From the cell containing the given text, extract its center point as [X, Y] coordinate. 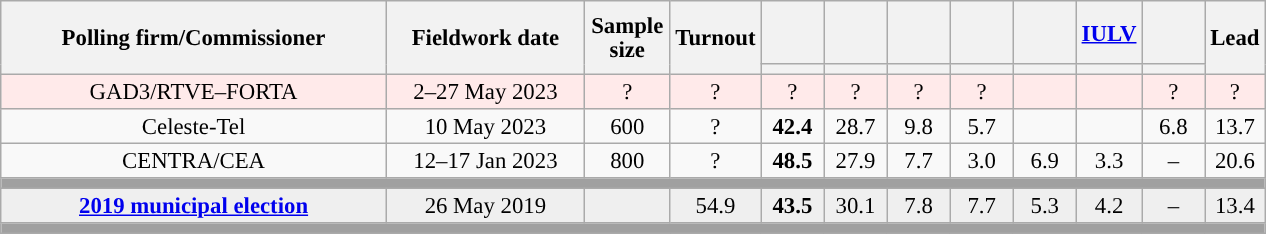
800 [627, 162]
IULV [1108, 32]
6.9 [1044, 162]
28.7 [856, 126]
Celeste-Tel [194, 126]
Fieldwork date [485, 38]
30.1 [856, 206]
43.5 [792, 206]
48.5 [792, 162]
26 May 2019 [485, 206]
20.6 [1235, 162]
3.3 [1108, 162]
12–17 Jan 2023 [485, 162]
27.9 [856, 162]
9.8 [918, 126]
5.3 [1044, 206]
Polling firm/Commissioner [194, 38]
6.8 [1174, 126]
3.0 [982, 162]
13.4 [1235, 206]
Lead [1235, 38]
5.7 [982, 126]
2019 municipal election [194, 206]
600 [627, 126]
Sample size [627, 38]
54.9 [716, 206]
10 May 2023 [485, 126]
GAD3/RTVE–FORTA [194, 92]
13.7 [1235, 126]
42.4 [792, 126]
CENTRA/CEA [194, 162]
4.2 [1108, 206]
2–27 May 2023 [485, 92]
Turnout [716, 38]
7.8 [918, 206]
